Extract the (X, Y) coordinate from the center of the cell holding the provided text.  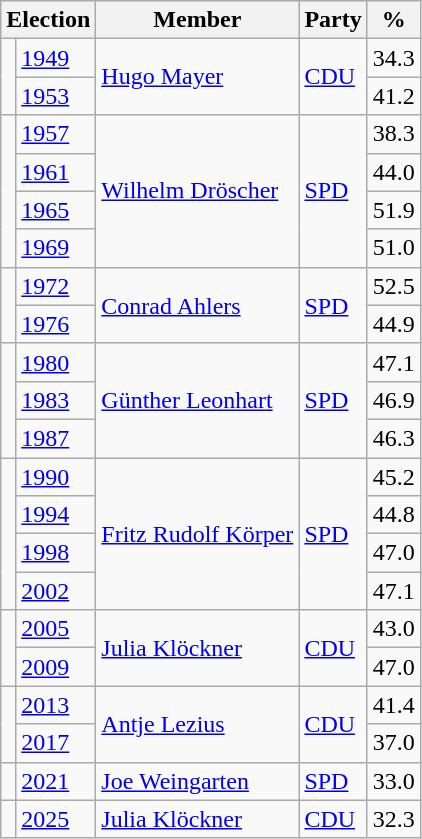
1969 (56, 248)
34.3 (394, 58)
45.2 (394, 477)
44.8 (394, 515)
1998 (56, 553)
Antje Lezius (198, 724)
2002 (56, 591)
1990 (56, 477)
2005 (56, 629)
41.2 (394, 96)
Joe Weingarten (198, 781)
1980 (56, 362)
Conrad Ahlers (198, 305)
1957 (56, 134)
41.4 (394, 705)
1961 (56, 172)
1987 (56, 438)
51.9 (394, 210)
32.3 (394, 819)
52.5 (394, 286)
46.3 (394, 438)
1972 (56, 286)
2025 (56, 819)
1965 (56, 210)
33.0 (394, 781)
44.0 (394, 172)
1953 (56, 96)
38.3 (394, 134)
Fritz Rudolf Körper (198, 534)
37.0 (394, 743)
2021 (56, 781)
2017 (56, 743)
44.9 (394, 324)
Party (333, 20)
Wilhelm Dröscher (198, 191)
43.0 (394, 629)
1976 (56, 324)
Günther Leonhart (198, 400)
51.0 (394, 248)
1983 (56, 400)
1949 (56, 58)
2009 (56, 667)
Hugo Mayer (198, 77)
2013 (56, 705)
% (394, 20)
Member (198, 20)
1994 (56, 515)
46.9 (394, 400)
Election (48, 20)
